Find where the given text appears and provide that cell's center as [x, y] coordinate. 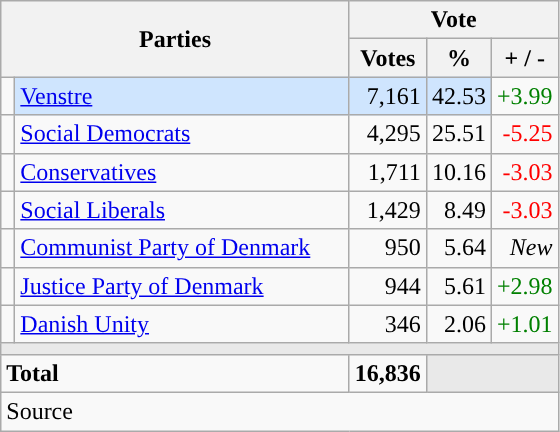
Votes [388, 58]
1,711 [388, 172]
Conservatives [182, 172]
4,295 [388, 134]
16,836 [388, 373]
Social Democrats [182, 134]
1,429 [388, 210]
Venstre [182, 96]
5.61 [458, 286]
Communist Party of Denmark [182, 248]
5.64 [458, 248]
New [524, 248]
Source [280, 411]
950 [388, 248]
-5.25 [524, 134]
Social Liberals [182, 210]
346 [388, 324]
10.16 [458, 172]
944 [388, 286]
7,161 [388, 96]
8.49 [458, 210]
+1.01 [524, 324]
Danish Unity [182, 324]
% [458, 58]
+ / - [524, 58]
Vote [454, 20]
25.51 [458, 134]
Total [176, 373]
2.06 [458, 324]
Justice Party of Denmark [182, 286]
+2.98 [524, 286]
Parties [176, 39]
+3.99 [524, 96]
42.53 [458, 96]
